Identify which cell holds the provided text, then report its (x, y) central coordinate. 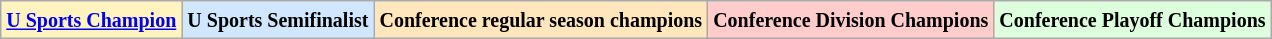
Conference Division Champions (851, 20)
U Sports Champion (92, 20)
Conference Playoff Champions (1132, 20)
Conference regular season champions (541, 20)
U Sports Semifinalist (278, 20)
